Return (X, Y) of the center of cell containing provided text 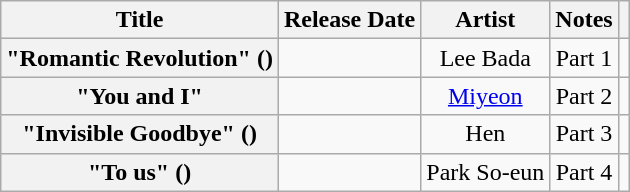
"To us" () (140, 172)
Part 4 (584, 172)
Notes (584, 20)
"Invisible Goodbye" () (140, 134)
Part 2 (584, 96)
Hen (486, 134)
Miyeon (486, 96)
"Romantic Revolution" () (140, 58)
Title (140, 20)
Release Date (349, 20)
Artist (486, 20)
Part 3 (584, 134)
Part 1 (584, 58)
"You and I" (140, 96)
Lee Bada (486, 58)
Park So-eun (486, 172)
